Output the [x, y] coordinate of the center of the cell containing the given text.  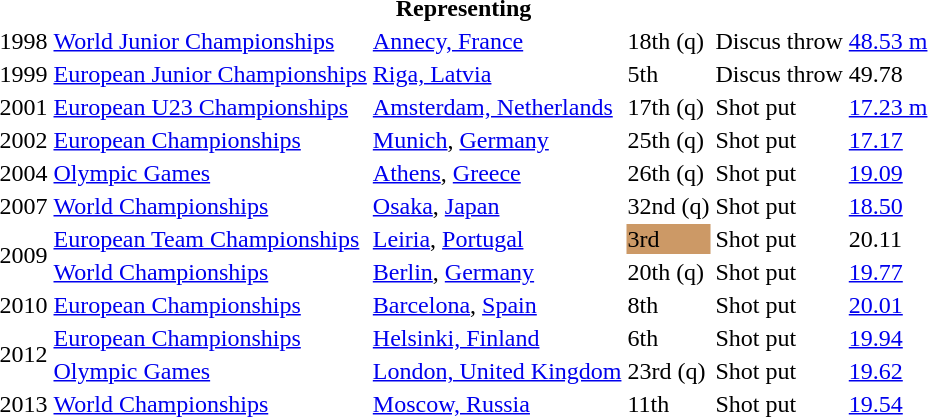
26th (q) [668, 173]
Athens, Greece [497, 173]
European Team Championships [210, 239]
London, United Kingdom [497, 371]
6th [668, 338]
5th [668, 74]
Berlin, Germany [497, 272]
25th (q) [668, 140]
Amsterdam, Netherlands [497, 107]
World Junior Championships [210, 41]
Munich, Germany [497, 140]
8th [668, 305]
Leiria, Portugal [497, 239]
European Junior Championships [210, 74]
17th (q) [668, 107]
18th (q) [668, 41]
European U23 Championships [210, 107]
3rd [668, 239]
23rd (q) [668, 371]
Helsinki, Finland [497, 338]
Osaka, Japan [497, 206]
Annecy, France [497, 41]
20th (q) [668, 272]
Barcelona, Spain [497, 305]
32nd (q) [668, 206]
Riga, Latvia [497, 74]
